Find where the given text appears and provide that cell's center as [X, Y] coordinate. 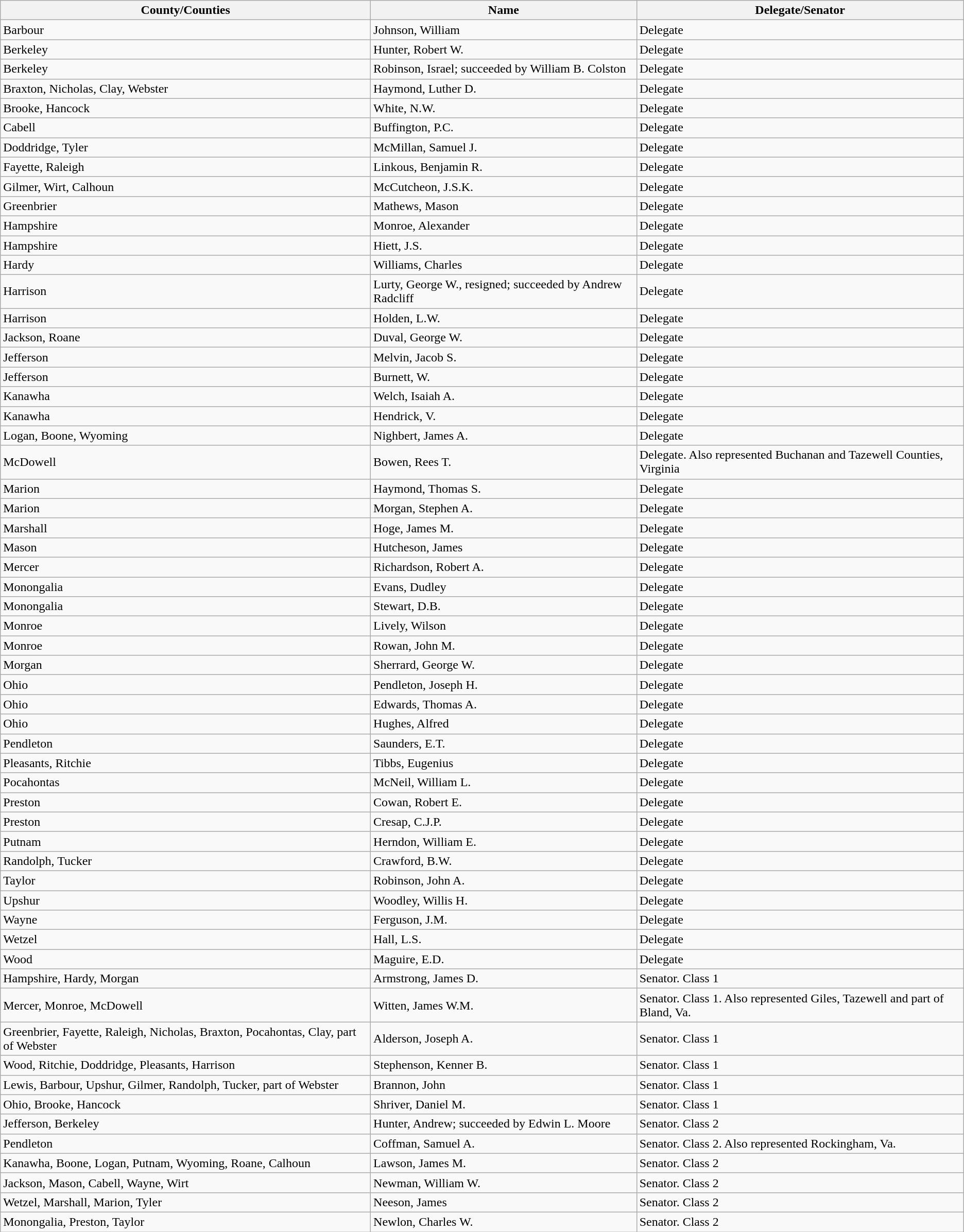
Fayette, Raleigh [185, 167]
Delegate. Also represented Buchanan and Tazewell Counties, Virginia [800, 462]
Haymond, Luther D. [504, 89]
Monongalia, Preston, Taylor [185, 1222]
Taylor [185, 880]
Nighbert, James A. [504, 436]
Woodley, Willis H. [504, 900]
Name [504, 10]
Pleasants, Ritchie [185, 763]
Stewart, D.B. [504, 606]
Randolph, Tucker [185, 861]
Richardson, Robert A. [504, 567]
Hiett, J.S. [504, 246]
Greenbrier [185, 206]
Barbour [185, 30]
Crawford, B.W. [504, 861]
Williams, Charles [504, 265]
Wood [185, 959]
Mercer, Monroe, McDowell [185, 1005]
Morgan, Stephen A. [504, 508]
Johnson, William [504, 30]
Robinson, Israel; succeeded by William B. Colston [504, 69]
Jefferson, Berkeley [185, 1124]
Buffington, P.C. [504, 128]
Armstrong, James D. [504, 979]
Saunders, E.T. [504, 743]
Haymond, Thomas S. [504, 489]
Duval, George W. [504, 338]
Lawson, James M. [504, 1163]
Greenbrier, Fayette, Raleigh, Nicholas, Braxton, Pocahontas, Clay, part of Webster [185, 1039]
Burnett, W. [504, 377]
Welch, Isaiah A. [504, 396]
Senator. Class 1. Also represented Giles, Tazewell and part of Bland, Va. [800, 1005]
Mercer [185, 567]
Braxton, Nicholas, Clay, Webster [185, 89]
Herndon, William E. [504, 841]
Hoge, James M. [504, 528]
Hendrick, V. [504, 416]
Lewis, Barbour, Upshur, Gilmer, Randolph, Tucker, part of Webster [185, 1085]
Lively, Wilson [504, 626]
Morgan [185, 665]
Wetzel [185, 940]
Upshur [185, 900]
Cabell [185, 128]
Maguire, E.D. [504, 959]
Sherrard, George W. [504, 665]
Hughes, Alfred [504, 724]
Robinson, John A. [504, 880]
Jackson, Roane [185, 338]
Marshall [185, 528]
Wood, Ritchie, Doddridge, Pleasants, Harrison [185, 1065]
Hampshire, Hardy, Morgan [185, 979]
McNeil, William L. [504, 783]
McCutcheon, J.S.K. [504, 186]
Mason [185, 547]
Wetzel, Marshall, Marion, Tyler [185, 1202]
Delegate/Senator [800, 10]
Witten, James W.M. [504, 1005]
McMillan, Samuel J. [504, 147]
Ferguson, J.M. [504, 920]
Pendleton, Joseph H. [504, 685]
Doddridge, Tyler [185, 147]
Linkous, Benjamin R. [504, 167]
Evans, Dudley [504, 586]
Monroe, Alexander [504, 225]
Senator. Class 2. Also represented Rockingham, Va. [800, 1143]
Hall, L.S. [504, 940]
Gilmer, Wirt, Calhoun [185, 186]
Newman, William W. [504, 1183]
Bowen, Rees T. [504, 462]
County/Counties [185, 10]
Logan, Boone, Wyoming [185, 436]
Kanawha, Boone, Logan, Putnam, Wyoming, Roane, Calhoun [185, 1163]
Coffman, Samuel A. [504, 1143]
Hardy [185, 265]
Brannon, John [504, 1085]
Rowan, John M. [504, 646]
Tibbs, Eugenius [504, 763]
Alderson, Joseph A. [504, 1039]
Mathews, Mason [504, 206]
Cowan, Robert E. [504, 802]
Lurty, George W., resigned; succeeded by Andrew Radcliff [504, 291]
Newlon, Charles W. [504, 1222]
Hutcheson, James [504, 547]
Holden, L.W. [504, 318]
Stephenson, Kenner B. [504, 1065]
Ohio, Brooke, Hancock [185, 1104]
Hunter, Andrew; succeeded by Edwin L. Moore [504, 1124]
Melvin, Jacob S. [504, 357]
Cresap, C.J.P. [504, 822]
Neeson, James [504, 1202]
McDowell [185, 462]
Shriver, Daniel M. [504, 1104]
Putnam [185, 841]
White, N.W. [504, 108]
Hunter, Robert W. [504, 49]
Pocahontas [185, 783]
Wayne [185, 920]
Jackson, Mason, Cabell, Wayne, Wirt [185, 1183]
Edwards, Thomas A. [504, 704]
Brooke, Hancock [185, 108]
